Extract the (X, Y) coordinate from the center of the cell holding the provided text.  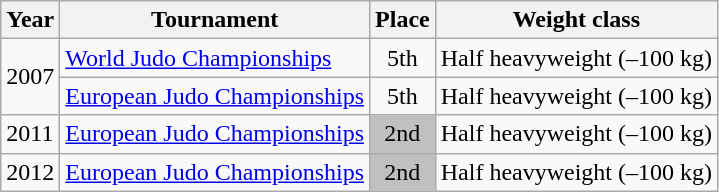
Place (403, 20)
World Judo Championships (215, 58)
Tournament (215, 20)
2011 (30, 134)
Year (30, 20)
Weight class (576, 20)
2012 (30, 172)
2007 (30, 77)
